Capture the cell that displays the provided text and extract its (X, Y) central coordinate. 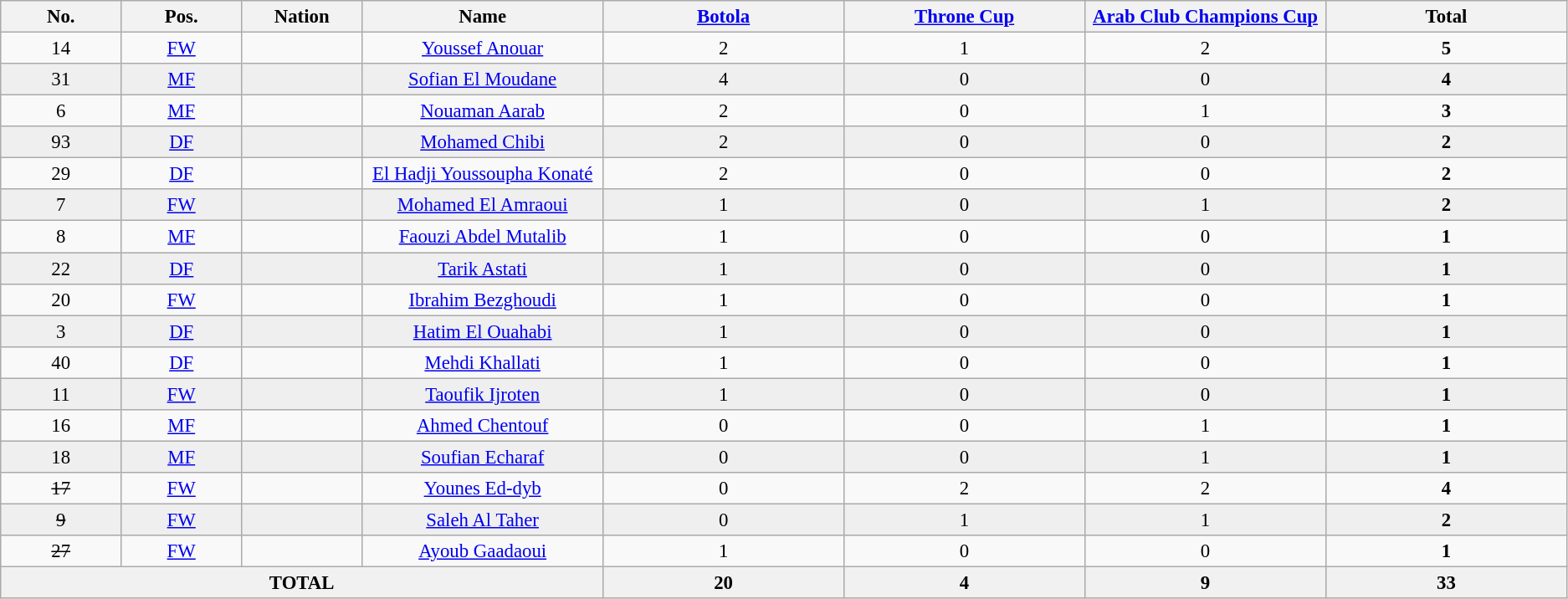
40 (61, 362)
93 (61, 142)
18 (61, 457)
Saleh Al Taher (483, 520)
Faouzi Abdel Mutalib (483, 237)
14 (61, 49)
8 (61, 237)
Taoufik Ijroten (483, 394)
27 (61, 551)
22 (61, 269)
Youssef Anouar (483, 49)
Pos. (182, 17)
Ibrahim Bezghoudi (483, 299)
16 (61, 426)
Ayoub Gaadaoui (483, 551)
Total (1446, 17)
29 (61, 174)
31 (61, 79)
Nation (302, 17)
11 (61, 394)
Throne Cup (965, 17)
El Hadji Youssoupha Konaté (483, 174)
7 (61, 205)
Tarik Astati (483, 269)
Soufian Echaraf (483, 457)
Sofian El Moudane (483, 79)
17 (61, 489)
Younes Ed-dyb (483, 489)
Arab Club Champions Cup (1206, 17)
Mehdi Khallati (483, 362)
No. (61, 17)
6 (61, 111)
TOTAL (302, 583)
Nouaman Aarab (483, 111)
Mohamed Chibi (483, 142)
5 (1446, 49)
Name (483, 17)
Mohamed El Amraoui (483, 205)
Hatim El Ouahabi (483, 331)
33 (1446, 583)
Botola (724, 17)
Ahmed Chentouf (483, 426)
